Capture the cell that displays the provided text and extract its [X, Y] central coordinate. 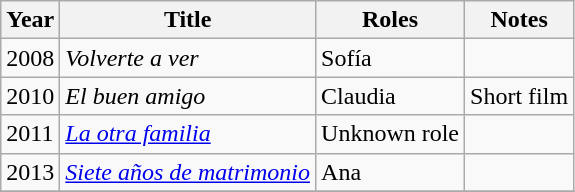
La otra familia [188, 134]
Unknown role [390, 134]
Volverte a ver [188, 58]
2013 [30, 172]
Claudia [390, 96]
2011 [30, 134]
2010 [30, 96]
Title [188, 20]
Sofía [390, 58]
2008 [30, 58]
Year [30, 20]
Ana [390, 172]
Notes [520, 20]
Siete años de matrimonio [188, 172]
El buen amigo [188, 96]
Short film [520, 96]
Roles [390, 20]
